Return [X, Y] of the center of cell containing provided text 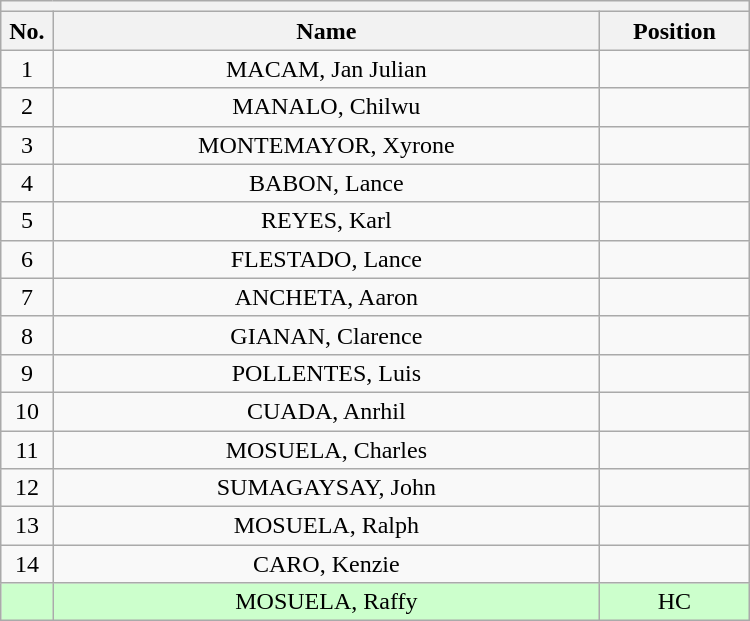
HC [675, 602]
11 [27, 449]
GIANAN, Clarence [326, 335]
MANALO, Chilwu [326, 107]
7 [27, 297]
MOSUELA, Ralph [326, 526]
1 [27, 69]
3 [27, 145]
FLESTADO, Lance [326, 259]
5 [27, 221]
SUMAGAYSAY, John [326, 488]
CUADA, Anrhil [326, 411]
13 [27, 526]
14 [27, 564]
ANCHETA, Aaron [326, 297]
9 [27, 373]
CARO, Kenzie [326, 564]
Name [326, 31]
BABON, Lance [326, 183]
MOSUELA, Charles [326, 449]
No. [27, 31]
REYES, Karl [326, 221]
12 [27, 488]
MOSUELA, Raffy [326, 602]
MACAM, Jan Julian [326, 69]
10 [27, 411]
POLLENTES, Luis [326, 373]
8 [27, 335]
2 [27, 107]
6 [27, 259]
Position [675, 31]
4 [27, 183]
MONTEMAYOR, Xyrone [326, 145]
